Capture the cell that displays the provided text and extract its (X, Y) central coordinate. 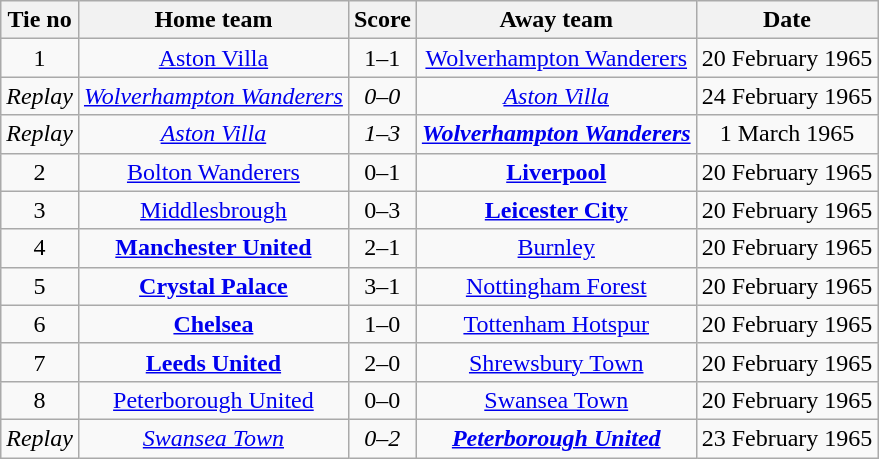
1 March 1965 (787, 134)
8 (40, 400)
2–0 (382, 362)
1–1 (382, 58)
Date (787, 20)
Tottenham Hotspur (556, 324)
Tie no (40, 20)
Leeds United (213, 362)
3–1 (382, 286)
0–1 (382, 172)
Manchester United (213, 248)
Nottingham Forest (556, 286)
Bolton Wanderers (213, 172)
2–1 (382, 248)
Shrewsbury Town (556, 362)
Chelsea (213, 324)
2 (40, 172)
Away team (556, 20)
5 (40, 286)
Score (382, 20)
0–3 (382, 210)
7 (40, 362)
Burnley (556, 248)
Crystal Palace (213, 286)
1 (40, 58)
Home team (213, 20)
Leicester City (556, 210)
1–3 (382, 134)
23 February 1965 (787, 438)
3 (40, 210)
0–2 (382, 438)
Liverpool (556, 172)
4 (40, 248)
Middlesbrough (213, 210)
1–0 (382, 324)
24 February 1965 (787, 96)
6 (40, 324)
